Identify which cell holds the provided text, then report its [x, y] central coordinate. 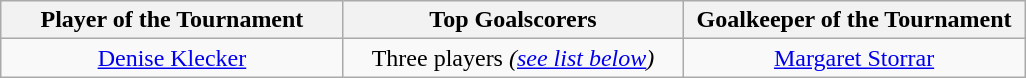
Player of the Tournament [172, 20]
Goalkeeper of the Tournament [854, 20]
Margaret Storrar [854, 58]
Top Goalscorers [512, 20]
Denise Klecker [172, 58]
Three players (see list below) [512, 58]
